Return the (x, y) coordinate for the center point of the cell that contains the specified text.  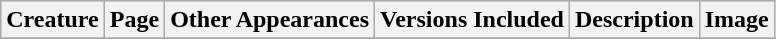
Versions Included (472, 20)
Other Appearances (270, 20)
Image (736, 20)
Creature (52, 20)
Page (134, 20)
Description (634, 20)
